Pinpoint the cell where the given text exists, returning its [x, y] midpoint coordinate. 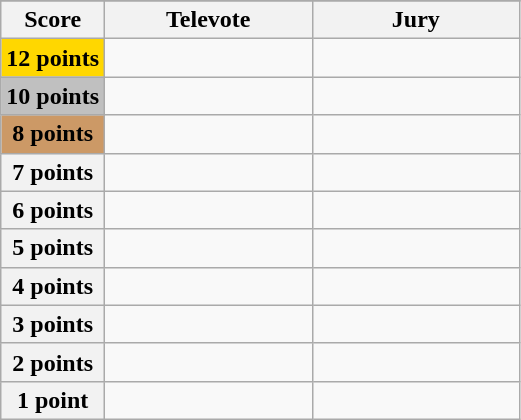
Jury [416, 20]
7 points [53, 172]
2 points [53, 362]
3 points [53, 324]
Score [53, 20]
10 points [53, 96]
8 points [53, 134]
Televote [209, 20]
5 points [53, 248]
1 point [53, 400]
4 points [53, 286]
6 points [53, 210]
12 points [53, 58]
